Determine the (x, y) coordinate at the center of the cell enclosing the given text.  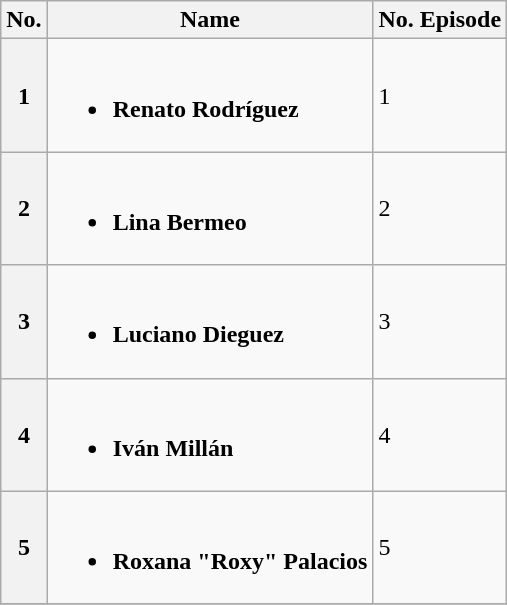
No. Episode (440, 20)
Renato Rodríguez (210, 96)
Lina Bermeo (210, 208)
No. (24, 20)
Iván Millán (210, 434)
Roxana "Roxy" Palacios (210, 548)
Luciano Dieguez (210, 322)
Name (210, 20)
